Find where the given text appears and provide that cell's center as [x, y] coordinate. 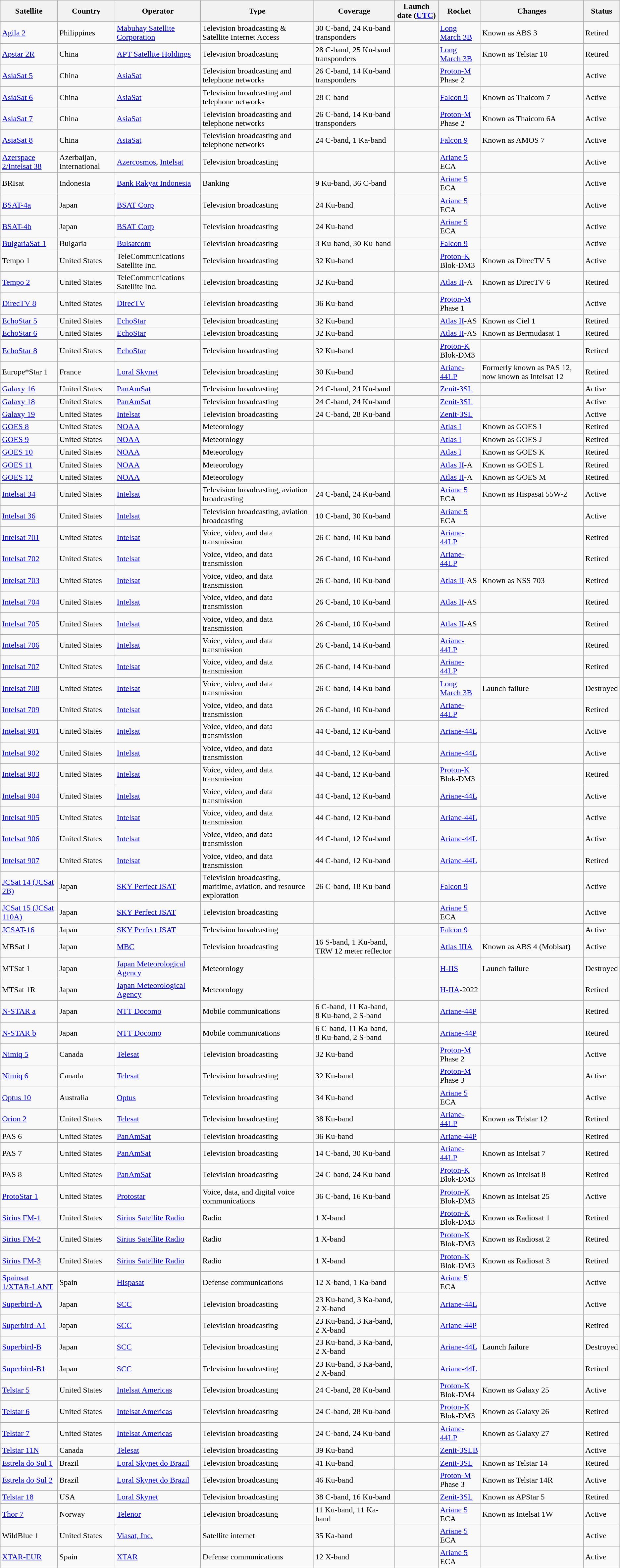
JCSat 15 (JCSat 110A) [29, 912]
Tempo 2 [29, 282]
XTAR [158, 1557]
28 C-band [354, 97]
Superbird-A1 [29, 1326]
Intelsat 705 [29, 624]
34 Ku-band [354, 1097]
Proton-M Phase 1 [459, 304]
Banking [257, 183]
Viasat, Inc. [158, 1536]
Indonesia [86, 183]
PAS 8 [29, 1175]
Nimiq 5 [29, 1054]
Intelsat 704 [29, 602]
Known as AMOS 7 [532, 140]
BRIsat [29, 183]
Satellite internet [257, 1536]
Galaxy 16 [29, 389]
Known as GOES K [532, 452]
Known as Bermudasat 1 [532, 333]
H-IIA-2022 [459, 990]
AsiaSat 6 [29, 97]
Superbird-A [29, 1304]
Intelsat 906 [29, 839]
Changes [532, 11]
Intelsat 708 [29, 688]
BSAT-4a [29, 205]
MBC [158, 947]
AsiaSat 7 [29, 119]
Sirius FM-1 [29, 1218]
35 Ka-band [354, 1536]
Proton-K Blok-DM4 [459, 1390]
11 Ku-band, 11 Ka-band [354, 1514]
Known as Intelsat 25 [532, 1196]
N-STAR b [29, 1033]
Launch date (UTC) [417, 11]
DirecTV [158, 304]
38 C-band, 16 Ku-band [354, 1497]
Known as Radiosat 3 [532, 1261]
Intelsat 903 [29, 774]
Known as Intelsat 8 [532, 1175]
Known as Thaicom 7 [532, 97]
14 C-band, 30 Ku-band [354, 1153]
Type [257, 11]
EchoStar 6 [29, 333]
Intelsat 34 [29, 494]
Coverage [354, 11]
Known as Telstar 10 [532, 54]
Intelsat 703 [29, 581]
Known as GOES L [532, 465]
Norway [86, 1514]
Orion 2 [29, 1119]
Telstar 11N [29, 1450]
Estrela do Sul 2 [29, 1480]
Azerbaijan, International [86, 162]
Known as NSS 703 [532, 581]
WildBlue 1 [29, 1536]
Satellite [29, 11]
Telstar 18 [29, 1497]
Sirius FM-2 [29, 1240]
Known as Thaicom 6A [532, 119]
12 X-band [354, 1557]
PAS 6 [29, 1136]
Bulgaria [86, 243]
Known as ABS 3 [532, 32]
Television broadcasting, maritime, aviation, and resource exploration [257, 887]
Known as Ciel 1 [532, 321]
Known as Telstar 14R [532, 1480]
3 Ku-band, 30 Ku-band [354, 243]
Intelsat 706 [29, 645]
Known as Intelsat 7 [532, 1153]
JCSAT-16 [29, 930]
Hispasat [158, 1283]
BSAT-4b [29, 226]
Known as Galaxy 27 [532, 1433]
Estrela do Sul 1 [29, 1463]
Known as DirecTV 6 [532, 282]
Intelsat 904 [29, 796]
Intelsat 709 [29, 710]
XTAR-EUR [29, 1557]
Galaxy 19 [29, 414]
Telenor [158, 1514]
Known as Galaxy 26 [532, 1412]
Bulsatcom [158, 243]
Apstar 2R [29, 54]
Known as Telstar 12 [532, 1119]
H-IIS [459, 968]
39 Ku-band [354, 1450]
16 S-band, 1 Ku-band, TRW 12 meter reflector [354, 947]
30 Ku-band [354, 372]
USA [86, 1497]
36 C-band, 16 Ku-band [354, 1196]
Known as ABS 4 (Mobisat) [532, 947]
Known as Hispasat 55W-2 [532, 494]
Known as Telstar 14 [532, 1463]
MTSat 1R [29, 990]
Known as Radiosat 2 [532, 1240]
France [86, 372]
Thor 7 [29, 1514]
Galaxy 18 [29, 402]
Australia [86, 1097]
Azerspace 2/Intelsat 38 [29, 162]
26 C-band, 18 Ku-band [354, 887]
Agila 2 [29, 32]
Telstar 5 [29, 1390]
GOES 9 [29, 439]
Rocket [459, 11]
10 C-band, 30 Ku-band [354, 516]
Bank Rakyat Indonesia [158, 183]
46 Ku-band [354, 1480]
Intelsat 901 [29, 731]
AsiaSat 5 [29, 75]
ProtoStar 1 [29, 1196]
Tempo 1 [29, 260]
MBSat 1 [29, 947]
Europe*Star 1 [29, 372]
24 C-band, 1 Ka-band [354, 140]
Spainsat 1/XTAR-LANT [29, 1283]
BulgariaSat-1 [29, 243]
12 X-band, 1 Ka-band [354, 1283]
Sirius FM-3 [29, 1261]
Status [601, 11]
Optus [158, 1097]
Intelsat 905 [29, 817]
Superbird-B [29, 1347]
N-STAR a [29, 1011]
Operator [158, 11]
Known as GOES M [532, 477]
Known as GOES I [532, 427]
Intelsat 702 [29, 559]
Zenit-3SLB [459, 1450]
Philippines [86, 32]
Intelsat 902 [29, 753]
9 Ku-band, 36 C-band [354, 183]
AsiaSat 8 [29, 140]
Known as DirecTV 5 [532, 260]
Mabuhay Satellite Corporation [158, 32]
JCSat 14 (JCSat 2B) [29, 887]
Known as Intelsat 1W [532, 1514]
Atlas IIIA [459, 947]
GOES 12 [29, 477]
Intelsat 707 [29, 667]
Known as Radiosat 1 [532, 1218]
Intelsat 36 [29, 516]
GOES 11 [29, 465]
Television broadcasting & Satellite Internet Access [257, 32]
PAS 7 [29, 1153]
Protostar [158, 1196]
Known as Galaxy 25 [532, 1390]
Formerly known as PAS 12, now known as Intelsat 12 [532, 372]
Intelsat 701 [29, 538]
MTSat 1 [29, 968]
DirecTV 8 [29, 304]
Known as APStar 5 [532, 1497]
41 Ku-band [354, 1463]
Intelsat 907 [29, 860]
GOES 8 [29, 427]
Nimiq 6 [29, 1076]
Known as GOES J [532, 439]
Azercosmos, Intelsat [158, 162]
Voice, data, and digital voice communications [257, 1196]
Superbird-B1 [29, 1369]
Optus 10 [29, 1097]
38 Ku-band [354, 1119]
APT Satellite Holdings [158, 54]
EchoStar 5 [29, 321]
30 C-band, 24 Ku-band transponders [354, 32]
Telstar 6 [29, 1412]
EchoStar 8 [29, 350]
GOES 10 [29, 452]
28 C-band, 25 Ku-band transponders [354, 54]
Telstar 7 [29, 1433]
Country [86, 11]
